Locate the cell with the specified text and output its (X, Y) center coordinate. 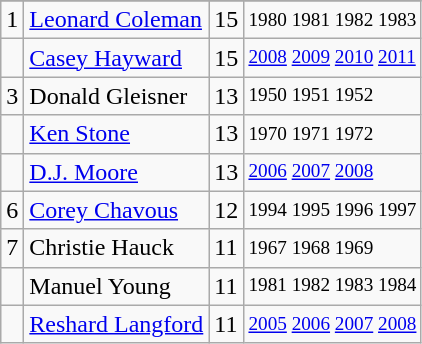
1967 1968 1969 (332, 248)
3 (12, 96)
2006 2007 2008 (332, 172)
Christie Hauck (116, 248)
Reshard Langford (116, 324)
Donald Gleisner (116, 96)
1981 1982 1983 1984 (332, 286)
1980 1981 1982 1983 (332, 20)
Casey Hayward (116, 58)
1994 1995 1996 1997 (332, 210)
Corey Chavous (116, 210)
1970 1971 1972 (332, 134)
Leonard Coleman (116, 20)
1 (12, 20)
2005 2006 2007 2008 (332, 324)
12 (226, 210)
6 (12, 210)
2008 2009 2010 2011 (332, 58)
Manuel Young (116, 286)
D.J. Moore (116, 172)
7 (12, 248)
Ken Stone (116, 134)
1950 1951 1952 (332, 96)
